Search for the cell housing the specified text and yield its [x, y] center coordinate. 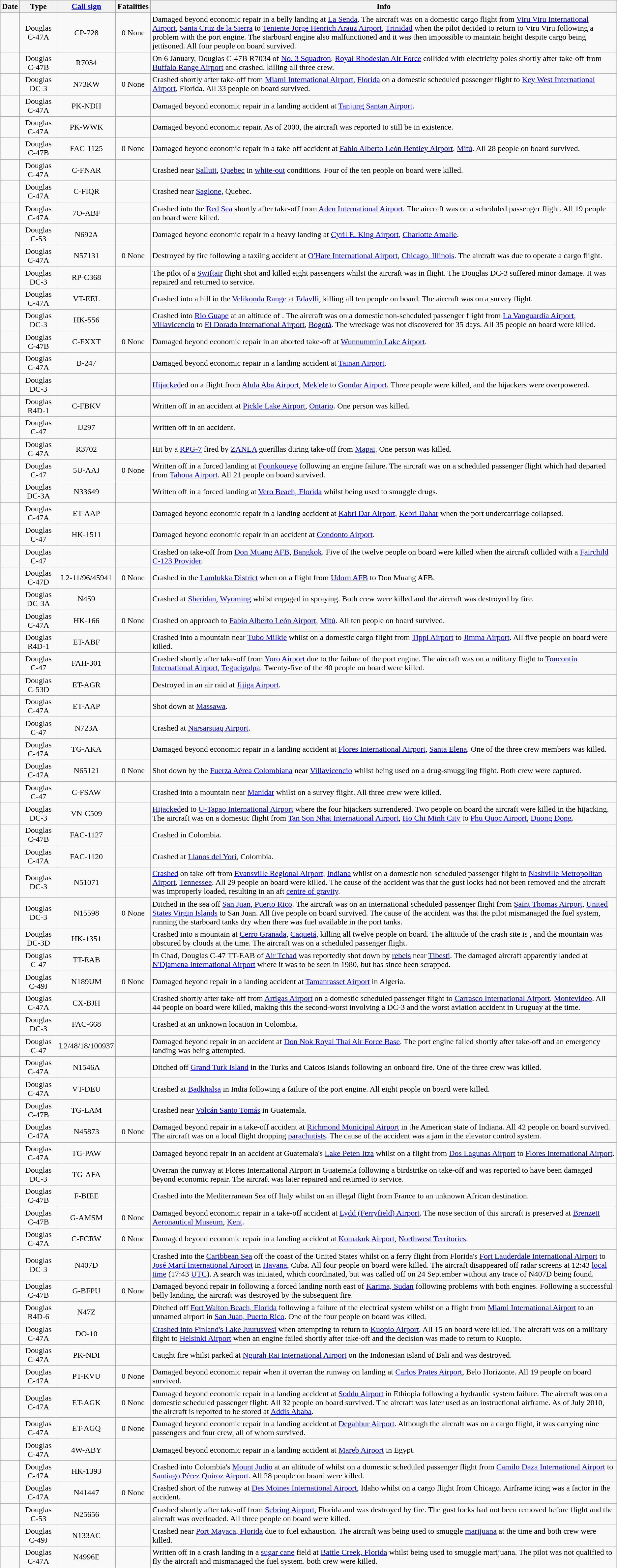
Info [384, 7]
Written off in a forced landing at Vero Beach, Florida whilst being used to smuggle drugs. [384, 492]
R7034 [86, 63]
ET-ABF [86, 642]
N692A [86, 234]
VN-C509 [86, 814]
N51071 [86, 882]
5U-AAJ [86, 470]
PK-NDI [86, 1355]
Damaged beyond economic repair in a take-off accident at Fabio Alberto León Bentley Airport, Mitú. All 28 people on board survived. [384, 148]
Damaged beyond repair in a landing accident at Tamanrasset Airport in Algeria. [384, 981]
TG-AKA [86, 749]
FAH-301 [86, 663]
Douglas R4D-6 [38, 1312]
N4996E [86, 1557]
Damaged beyond economic repair in a landing accident at Kabri Dar Airport, Kebri Dahar when the port undercarriage collapsed. [384, 513]
ET-AGR [86, 685]
Douglas DC-3D [38, 938]
Crashed into a mountain near Manidar whilst on a survey flight. All three crew were killed. [384, 792]
VT-DEU [86, 1089]
Douglas C-47D [38, 578]
HK-1393 [86, 1471]
TG-PAW [86, 1153]
Crashed at Sheridan, Wyoming whilst engaged in spraying. Both crew were killed and the aircraft was destroyed by fire. [384, 599]
Damaged beyond economic repair in a landing accident at Mareb Airport in Egypt. [384, 1450]
Written off in an accident. [384, 427]
F-BIEE [86, 1196]
N1546A [86, 1068]
Shot down at Massawa. [384, 706]
FAC-1125 [86, 148]
Douglas C-53D [38, 685]
N25656 [86, 1514]
L2-11/96/45941 [86, 578]
Fatalities [133, 7]
Crashed in the Lamlukka District when on a flight from Udorn AFB to Don Muang AFB. [384, 578]
N407D [86, 1265]
Crashed at Narsarsuaq Airport. [384, 728]
Type [38, 7]
Crashed at Badkhalsa in India following a failure of the port engine. All eight people on board were killed. [384, 1089]
FAC-1127 [86, 835]
Damaged beyond repair in an accident at Guatemala's Lake Peten Itza whilst on a flight from Dos Lagunas Airport to Flores International Airport. [384, 1153]
C-FXXT [86, 342]
C-FBKV [86, 406]
L2/48/18/100937 [86, 1046]
PK-WWK [86, 127]
Written off in an accident at Pickle Lake Airport, Ontario. One person was killed. [384, 406]
Crashed near Saglone, Quebec. [384, 191]
Destroyed in an air raid at Jijiga Airport. [384, 685]
Call sign [86, 7]
ET-AGQ [86, 1428]
Crashed into a hill in the Velikonda Range at Edavlli, killing all ten people on board. The aircraft was on a survey flight. [384, 299]
N15598 [86, 913]
7O-ABF [86, 213]
HK-556 [86, 320]
B-247 [86, 363]
N47Z [86, 1312]
Crashed near Salluit, Quebec in white-out conditions. Four of the ten people on board were killed. [384, 170]
CP-728 [86, 32]
N189UM [86, 981]
Hit by a RPG-7 fired by ZANLA guerillas during take-off from Mapai. One person was killed. [384, 449]
Damaged beyond economic repair in a landing accident at Komakuk Airport, Northwest Territories. [384, 1239]
Damaged beyond economic repair in a landing accident at Flores International Airport, Santa Elena. One of the three crew members was killed. [384, 749]
Damaged beyond economic repair in an aborted take-off at Wunnummin Lake Airport. [384, 342]
CX-BJH [86, 1003]
4W-ABY [86, 1450]
G-AMSM [86, 1217]
N57131 [86, 256]
IJ297 [86, 427]
C-FCRW [86, 1239]
Ditched off Grand Turk Island in the Turks and Caicos Islands following an onboard fire. One of the three crew was killed. [384, 1068]
DO-10 [86, 1333]
N133AC [86, 1536]
FAC-1120 [86, 857]
Crashed in Colombia. [384, 835]
R3702 [86, 449]
Damaged beyond economic repair when it overran the runway on landing at Carlos Prates Airport, Belo Horizonte. All 19 people on board survived. [384, 1377]
Crashed near Volcán Santo Tomás in Guatemala. [384, 1110]
N723A [86, 728]
G-BFPU [86, 1290]
FAC-668 [86, 1025]
Crashed at Llanos del Yori, Colombia. [384, 857]
HK-166 [86, 620]
RP-C368 [86, 277]
N73KW [86, 84]
Caught fire whilst parked at Ngurah Rai International Airport on the Indonesian island of Bali and was destroyed. [384, 1355]
C-FSAW [86, 792]
TG-LAM [86, 1110]
Crashed into the Mediterranean Sea off Italy whilst on an illegal flight from France to an unknown African destination. [384, 1196]
Hijackeded on a flight from Alula Aba Airport, Mek'ele to Gondar Airport. Three people were killed, and the hijackers were overpowered. [384, 384]
N65121 [86, 771]
N459 [86, 599]
Damaged beyond economic repair in a landing accident at Tanjung Santan Airport. [384, 106]
C-FNAR [86, 170]
Destroyed by fire following a taxiing accident at O'Hare International Airport, Chicago, Illinois. The aircraft was due to operate a cargo flight. [384, 256]
VT-EEL [86, 299]
TG-AFA [86, 1174]
N33649 [86, 492]
N41447 [86, 1493]
Crashed near Port Mayaca, Florida due to fuel exhaustion. The aircraft was being used to smuggle marijuana at the time and both crew were killed. [384, 1536]
PT-KVU [86, 1377]
HK-1511 [86, 535]
Damaged beyond economic repair in a landing accident at Tainan Airport. [384, 363]
ET-AGK [86, 1402]
Damaged beyond economic repair in an accident at Condonto Airport. [384, 535]
Date [10, 7]
Shot down by the Fuerza Aérea Colombiana near Villavicencio whilst being used on a drug‑smuggling flight. Both crew were captured. [384, 771]
Damaged beyond economic repair in a heavy landing at Cyril E. King Airport, Charlotte Amalie. [384, 234]
PK-NDH [86, 106]
N45873 [86, 1131]
C-FIQR [86, 191]
HK-1351 [86, 938]
Crashed into a mountain near Tubo Milkie whilst on a domestic cargo flight from Tippi Airport to Jimma Airport. All five people on board were killed. [384, 642]
Damaged beyond economic repair. As of 2000, the aircraft was reported to still be in existence. [384, 127]
TT-EAB [86, 960]
Crashed at an unknown location in Colombia. [384, 1025]
Crashed on approach to Fabio Alberto León Airport, Mitú. All ten people on board survived. [384, 620]
